Identify which cell holds the provided text, then report its (X, Y) central coordinate. 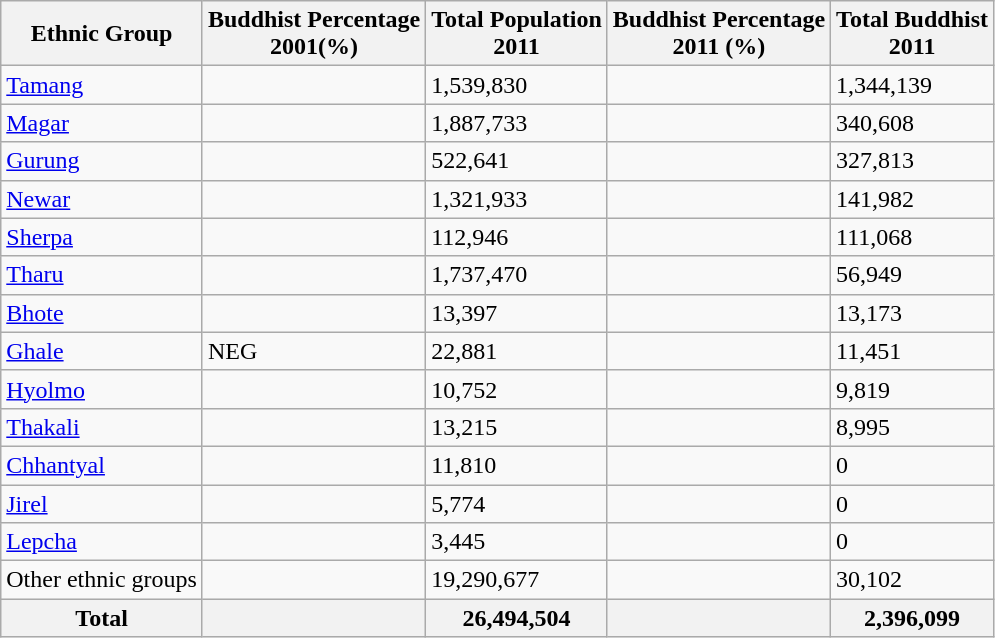
Total Buddhist2011 (912, 34)
26,494,504 (517, 618)
13,173 (912, 313)
NEG (314, 351)
2,396,099 (912, 618)
1,737,470 (517, 275)
Other ethnic groups (102, 580)
Gurung (102, 161)
13,215 (517, 427)
30,102 (912, 580)
Chhantyal (102, 465)
1,887,733 (517, 123)
56,949 (912, 275)
112,946 (517, 237)
Hyolmo (102, 389)
Magar (102, 123)
8,995 (912, 427)
Newar (102, 199)
Tamang (102, 85)
Ethnic Group (102, 34)
Jirel (102, 503)
Buddhist Percentage2001(%) (314, 34)
19,290,677 (517, 580)
11,451 (912, 351)
327,813 (912, 161)
1,344,139 (912, 85)
Total Population2011 (517, 34)
Sherpa (102, 237)
1,539,830 (517, 85)
Total (102, 618)
3,445 (517, 542)
Buddhist Percentage2011 (%) (718, 34)
10,752 (517, 389)
1,321,933 (517, 199)
Tharu (102, 275)
22,881 (517, 351)
141,982 (912, 199)
13,397 (517, 313)
9,819 (912, 389)
Lepcha (102, 542)
Ghale (102, 351)
340,608 (912, 123)
5,774 (517, 503)
111,068 (912, 237)
Bhote (102, 313)
522,641 (517, 161)
Thakali (102, 427)
11,810 (517, 465)
